Locate the cell with the specified text and output its [X, Y] center coordinate. 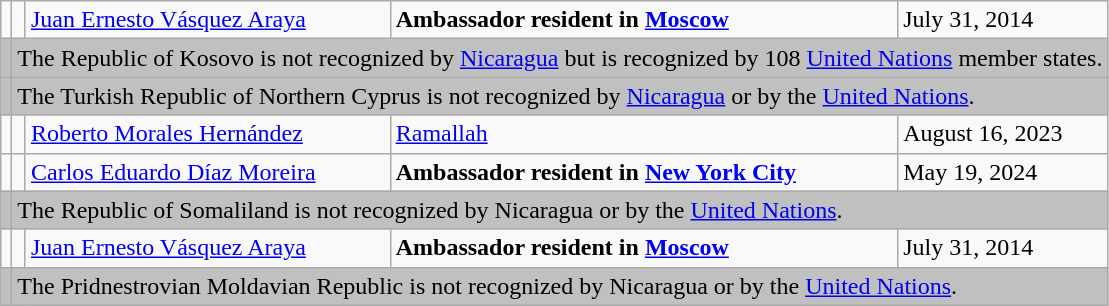
Ramallah [644, 134]
May 19, 2024 [1003, 172]
The Pridnestrovian Moldavian Republic is not recognized by Nicaragua or by the United Nations. [560, 286]
August 16, 2023 [1003, 134]
The Turkish Republic of Northern Cyprus is not recognized by Nicaragua or by the United Nations. [560, 96]
Carlos Eduardo Díaz Moreira [208, 172]
Roberto Morales Hernández [208, 134]
The Republic of Kosovo is not recognized by Nicaragua but is recognized by 108 United Nations member states. [560, 58]
Ambassador resident in New York City [644, 172]
The Republic of Somaliland is not recognized by Nicaragua or by the United Nations. [560, 210]
